Find where the given text appears and provide that cell's center as (X, Y) coordinate. 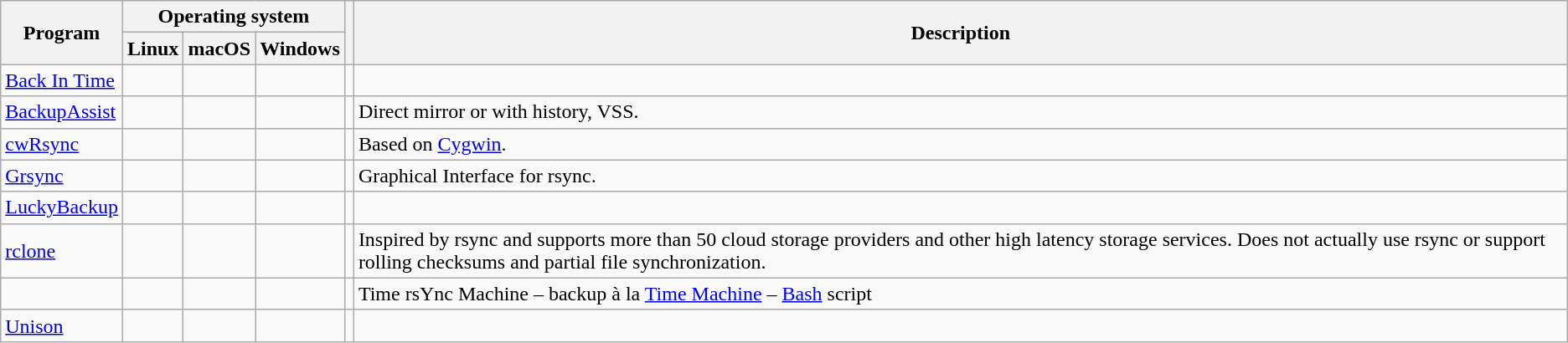
Graphical Interface for rsync. (960, 176)
rclone (62, 251)
Back In Time (62, 80)
macOS (219, 49)
LuckyBackup (62, 207)
cwRsync (62, 144)
Unison (62, 325)
Operating system (233, 17)
BackupAssist (62, 112)
Time rsYnc Machine – backup à la Time Machine – Bash script (960, 294)
Direct mirror or with history, VSS. (960, 112)
Grsync (62, 176)
Program (62, 33)
Linux (152, 49)
Based on Cygwin. (960, 144)
Windows (300, 49)
Description (960, 33)
